Determine the [X, Y] coordinate at the center of the cell enclosing the given text.  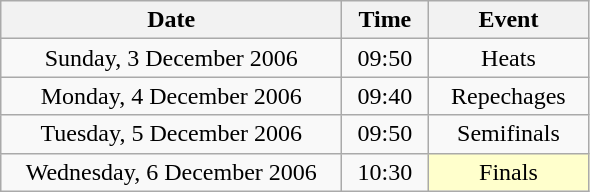
Monday, 4 December 2006 [172, 96]
10:30 [385, 172]
Finals [508, 172]
Wednesday, 6 December 2006 [172, 172]
Event [508, 20]
Time [385, 20]
Heats [508, 58]
Semifinals [508, 134]
Date [172, 20]
09:40 [385, 96]
Tuesday, 5 December 2006 [172, 134]
Sunday, 3 December 2006 [172, 58]
Repechages [508, 96]
